Find where the given text appears and provide that cell's center as (x, y) coordinate. 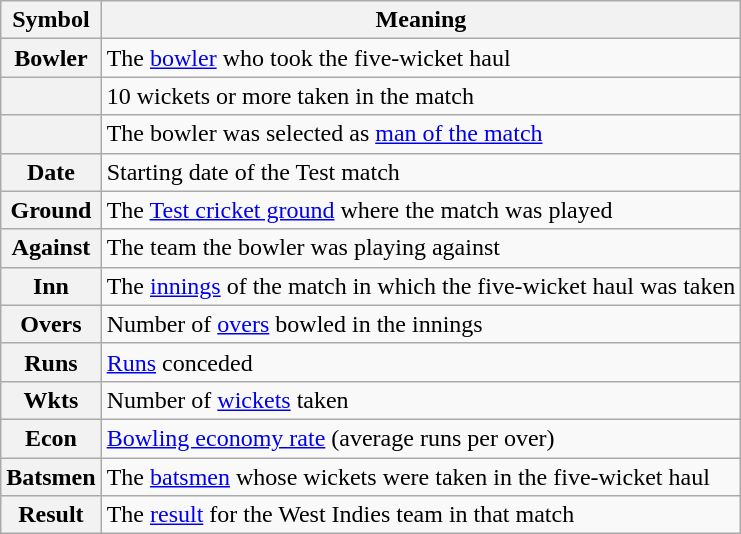
Runs conceded (421, 362)
Econ (51, 438)
The innings of the match in which the five-wicket haul was taken (421, 286)
Bowling economy rate (average runs per over) (421, 438)
Runs (51, 362)
Batsmen (51, 477)
Wkts (51, 400)
Overs (51, 324)
The result for the West Indies team in that match (421, 515)
The bowler who took the five-wicket haul (421, 58)
Result (51, 515)
Starting date of the Test match (421, 172)
The team the bowler was playing against (421, 248)
The batsmen whose wickets were taken in the five-wicket haul (421, 477)
10 wickets or more taken in the match (421, 96)
The Test cricket ground where the match was played (421, 210)
Number of overs bowled in the innings (421, 324)
Number of wickets taken (421, 400)
Symbol (51, 20)
The bowler was selected as man of the match (421, 134)
Against (51, 248)
Meaning (421, 20)
Inn (51, 286)
Ground (51, 210)
Bowler (51, 58)
Date (51, 172)
